Return (x, y) of the center of cell containing provided text 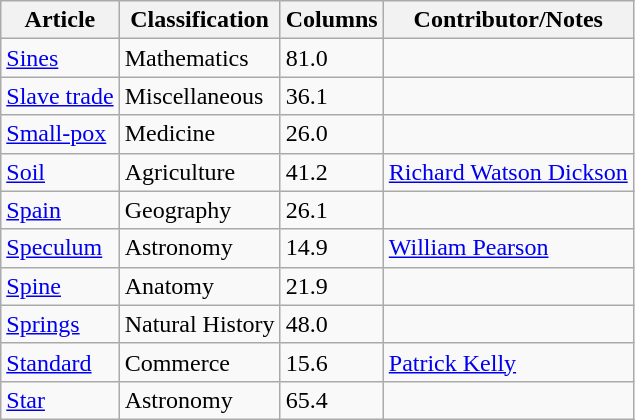
15.6 (332, 362)
Article (60, 20)
William Pearson (508, 248)
Speculum (60, 248)
Small-pox (60, 134)
Springs (60, 324)
48.0 (332, 324)
Richard Watson Dickson (508, 172)
Contributor/Notes (508, 20)
Patrick Kelly (508, 362)
Geography (200, 210)
Star (60, 400)
26.0 (332, 134)
Mathematics (200, 58)
Medicine (200, 134)
Classification (200, 20)
Commerce (200, 362)
41.2 (332, 172)
Sines (60, 58)
21.9 (332, 286)
Natural History (200, 324)
81.0 (332, 58)
Spine (60, 286)
65.4 (332, 400)
Anatomy (200, 286)
26.1 (332, 210)
Slave trade (60, 96)
14.9 (332, 248)
Spain (60, 210)
Soil (60, 172)
Standard (60, 362)
Columns (332, 20)
Miscellaneous (200, 96)
36.1 (332, 96)
Agriculture (200, 172)
